Output the [x, y] coordinate of the center of the cell containing the given text.  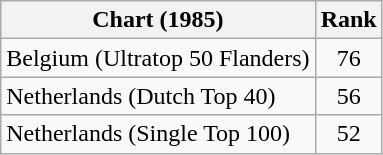
Rank [348, 20]
Netherlands (Dutch Top 40) [158, 96]
56 [348, 96]
Chart (1985) [158, 20]
52 [348, 134]
76 [348, 58]
Belgium (Ultratop 50 Flanders) [158, 58]
Netherlands (Single Top 100) [158, 134]
